Capture the cell that displays the provided text and extract its [x, y] central coordinate. 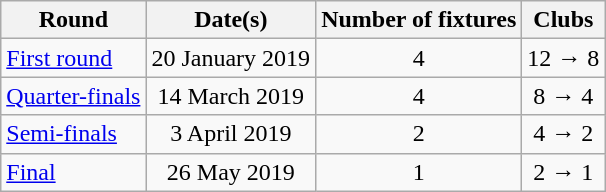
Semi-finals [74, 134]
Final [74, 172]
4 → 2 [564, 134]
Date(s) [231, 20]
Round [74, 20]
8 → 4 [564, 96]
Clubs [564, 20]
First round [74, 58]
12 → 8 [564, 58]
20 January 2019 [231, 58]
3 April 2019 [231, 134]
1 [419, 172]
26 May 2019 [231, 172]
2 → 1 [564, 172]
2 [419, 134]
Number of fixtures [419, 20]
14 March 2019 [231, 96]
Quarter-finals [74, 96]
